Pinpoint the cell where the given text exists, returning its (x, y) midpoint coordinate. 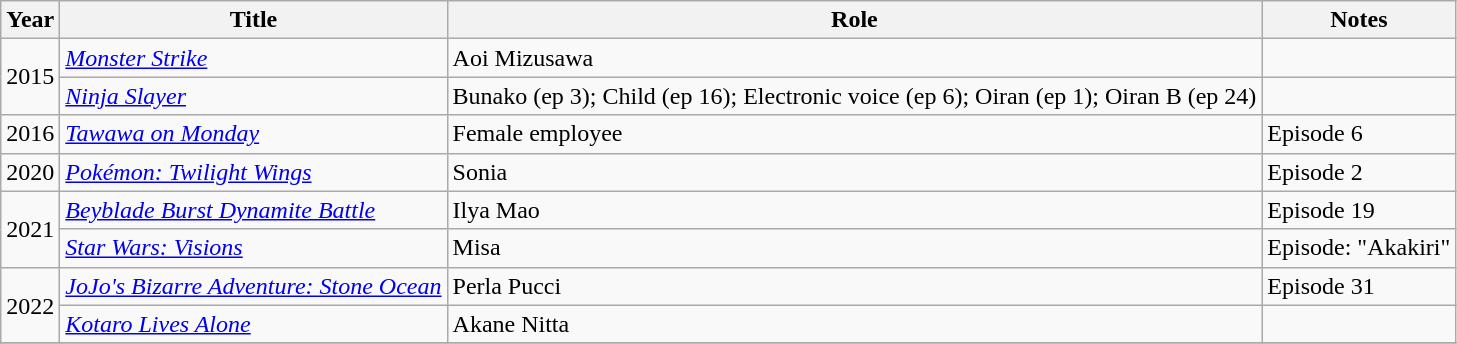
Episode 2 (1359, 172)
JoJo's Bizarre Adventure: Stone Ocean (254, 286)
Perla Pucci (854, 286)
2021 (30, 229)
Beyblade Burst Dynamite Battle (254, 210)
2016 (30, 134)
Title (254, 20)
Star Wars: Visions (254, 248)
Sonia (854, 172)
Tawawa on Monday (254, 134)
2020 (30, 172)
Episode: "Akakiri" (1359, 248)
Ninja Slayer (254, 96)
2022 (30, 305)
Female employee (854, 134)
Ilya Mao (854, 210)
Notes (1359, 20)
Episode 31 (1359, 286)
Pokémon: Twilight Wings (254, 172)
Akane Nitta (854, 324)
Aoi Mizusawa (854, 58)
Bunako (ep 3); Child (ep 16); Electronic voice (ep 6); Oiran (ep 1); Oiran B (ep 24) (854, 96)
Episode 19 (1359, 210)
Kotaro Lives Alone (254, 324)
Misa (854, 248)
Episode 6 (1359, 134)
Monster Strike (254, 58)
Role (854, 20)
Year (30, 20)
2015 (30, 77)
